Provide the (x, y) coordinate of the cell's center where the given text is located.  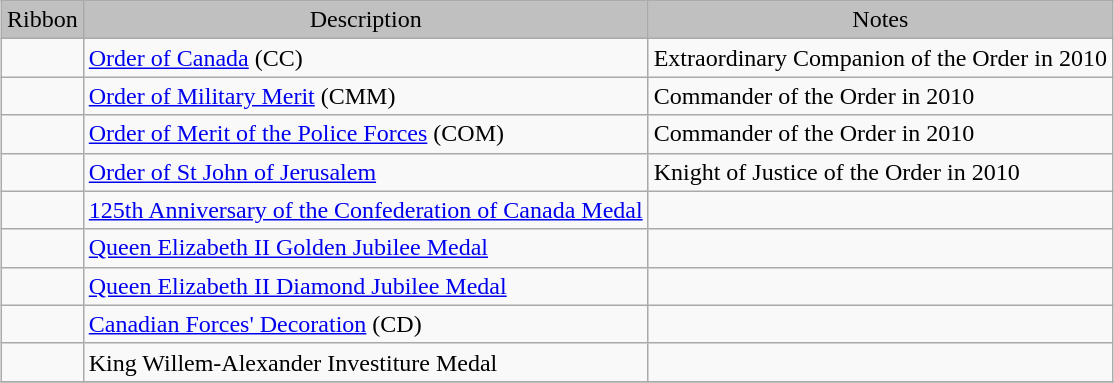
125th Anniversary of the Confederation of Canada Medal (366, 210)
Extraordinary Companion of the Order in 2010 (880, 58)
Order of St John of Jerusalem (366, 172)
Canadian Forces' Decoration (CD) (366, 324)
Queen Elizabeth II Diamond Jubilee Medal (366, 286)
Order of Canada (CC) (366, 58)
King Willem-Alexander Investiture Medal (366, 362)
Ribbon (43, 20)
Knight of Justice of the Order in 2010 (880, 172)
Order of Military Merit (CMM) (366, 96)
Order of Merit of the Police Forces (COM) (366, 134)
Description (366, 20)
Queen Elizabeth II Golden Jubilee Medal (366, 248)
Notes (880, 20)
